Locate the cell with the specified text and output its (X, Y) center coordinate. 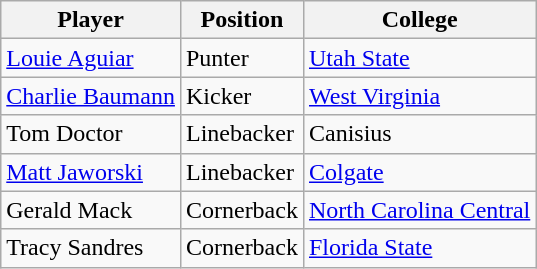
Punter (242, 58)
Charlie Baumann (91, 96)
Colgate (419, 172)
Tracy Sandres (91, 248)
West Virginia (419, 96)
Florida State (419, 248)
Utah State (419, 58)
Tom Doctor (91, 134)
Kicker (242, 96)
North Carolina Central (419, 210)
Gerald Mack (91, 210)
Matt Jaworski (91, 172)
Player (91, 20)
Louie Aguiar (91, 58)
College (419, 20)
Canisius (419, 134)
Position (242, 20)
